Search for the cell housing the specified text and yield its [X, Y] center coordinate. 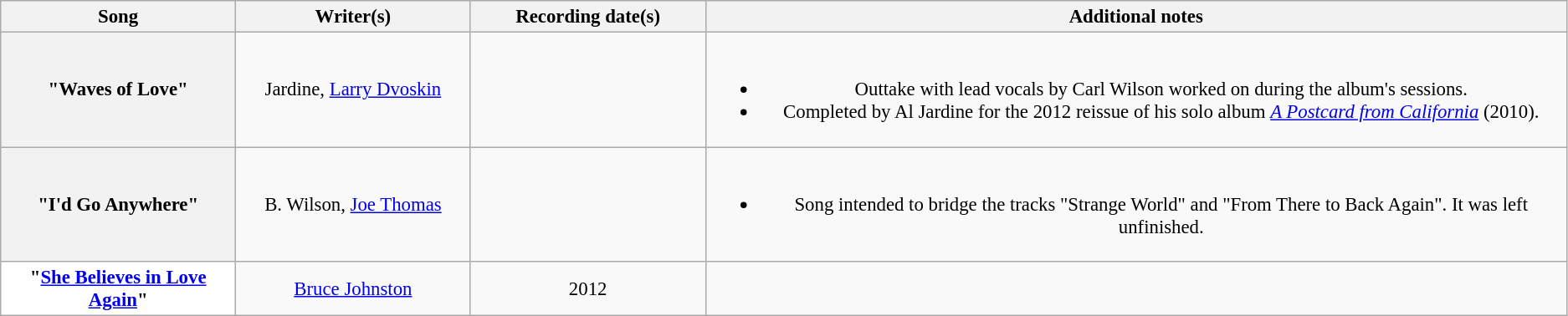
"I'd Go Anywhere" [119, 204]
Song intended to bridge the tracks "Strange World" and "From There to Back Again". It was left unfinished. [1136, 204]
Bruce Johnston [353, 289]
B. Wilson, Joe Thomas [353, 204]
Writer(s) [353, 17]
Jardine, Larry Dvoskin [353, 90]
2012 [587, 289]
"Waves of Love" [119, 90]
Recording date(s) [587, 17]
Additional notes [1136, 17]
Song [119, 17]
"She Believes in Love Again" [119, 289]
